Output the (x, y) coordinate of the center of the cell containing the given text.  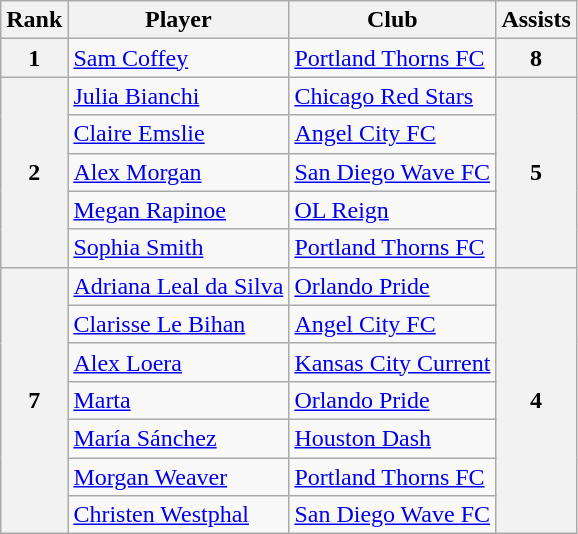
4 (536, 400)
2 (34, 172)
Christen Westphal (178, 515)
Houston Dash (392, 438)
Kansas City Current (392, 362)
Sophia Smith (178, 248)
7 (34, 400)
Alex Morgan (178, 172)
Claire Emslie (178, 134)
María Sánchez (178, 438)
1 (34, 58)
Marta (178, 400)
Morgan Weaver (178, 477)
Player (178, 20)
Adriana Leal da Silva (178, 286)
Alex Loera (178, 362)
Assists (536, 20)
Club (392, 20)
Chicago Red Stars (392, 96)
OL Reign (392, 210)
Megan Rapinoe (178, 210)
Sam Coffey (178, 58)
Rank (34, 20)
Clarisse Le Bihan (178, 324)
Julia Bianchi (178, 96)
8 (536, 58)
5 (536, 172)
